Provide the (x, y) coordinate of the cell's center where the given text is located.  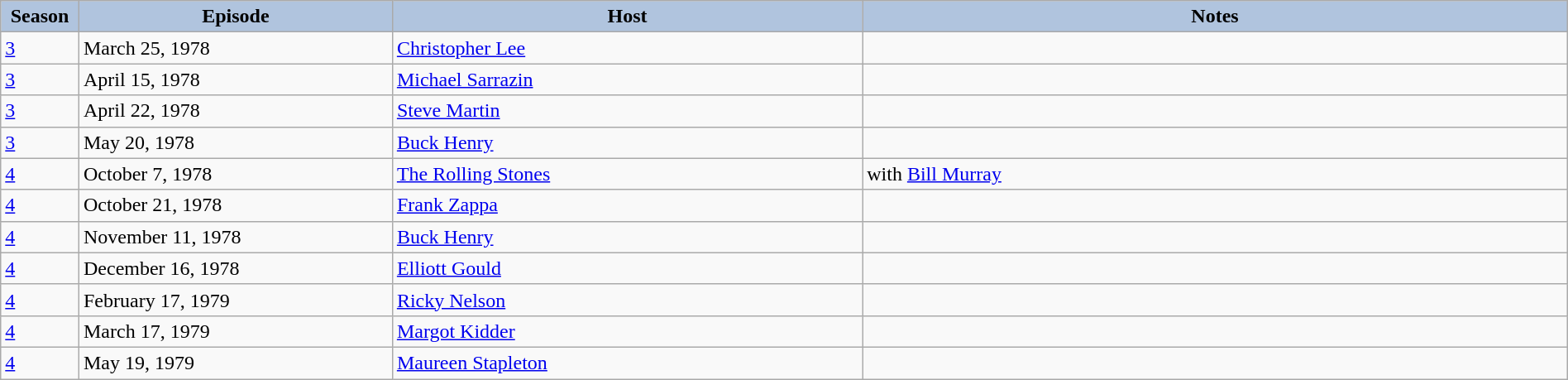
with Bill Murray (1216, 174)
March 17, 1979 (235, 331)
Host (627, 17)
Episode (235, 17)
Margot Kidder (627, 331)
October 21, 1978 (235, 205)
April 22, 1978 (235, 111)
May 20, 1978 (235, 142)
Frank Zappa (627, 205)
October 7, 1978 (235, 174)
Notes (1216, 17)
Elliott Gould (627, 268)
Season (40, 17)
February 17, 1979 (235, 300)
Christopher Lee (627, 48)
Maureen Stapleton (627, 363)
Steve Martin (627, 111)
May 19, 1979 (235, 363)
Ricky Nelson (627, 300)
November 11, 1978 (235, 237)
The Rolling Stones (627, 174)
Michael Sarrazin (627, 79)
December 16, 1978 (235, 268)
March 25, 1978 (235, 48)
April 15, 1978 (235, 79)
